Capture the cell that displays the provided text and extract its [X, Y] central coordinate. 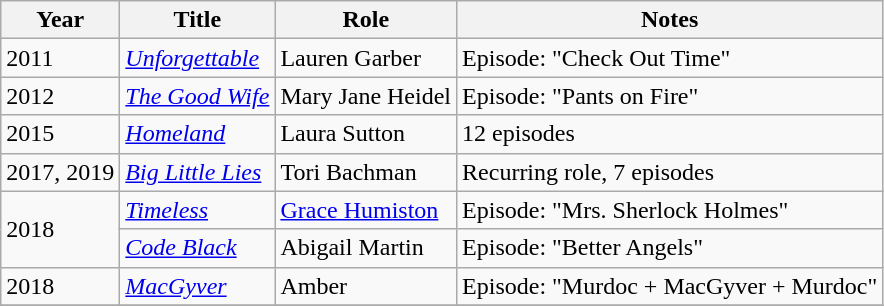
Laura Sutton [366, 134]
2015 [60, 134]
2017, 2019 [60, 172]
Episode: "Murdoc + MacGyver + Murdoc" [670, 286]
2012 [60, 96]
Lauren Garber [366, 58]
12 episodes [670, 134]
Episode: "Better Angels" [670, 248]
Tori Bachman [366, 172]
MacGyver [198, 286]
Code Black [198, 248]
Unforgettable [198, 58]
Homeland [198, 134]
2011 [60, 58]
Title [198, 20]
Role [366, 20]
Timeless [198, 210]
Episode: "Mrs. Sherlock Holmes" [670, 210]
Recurring role, 7 episodes [670, 172]
Episode: "Check Out Time" [670, 58]
Amber [366, 286]
Big Little Lies [198, 172]
Notes [670, 20]
Mary Jane Heidel [366, 96]
The Good Wife [198, 96]
Grace Humiston [366, 210]
Episode: "Pants on Fire" [670, 96]
Abigail Martin [366, 248]
Year [60, 20]
